Provide the (x, y) coordinate of the cell's center where the given text is located.  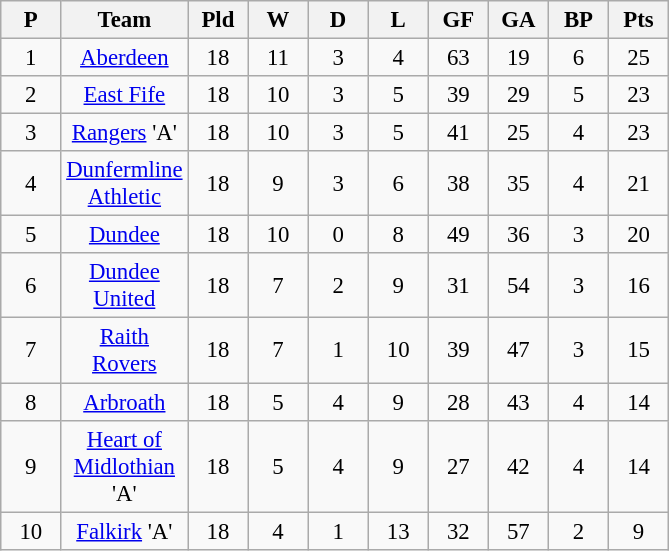
38 (458, 184)
41 (458, 133)
32 (458, 531)
Pts (639, 20)
0 (338, 235)
31 (458, 286)
Dundee United (124, 286)
Pld (218, 20)
54 (518, 286)
36 (518, 235)
D (338, 20)
27 (458, 466)
63 (458, 58)
35 (518, 184)
42 (518, 466)
28 (458, 402)
Rangers 'A' (124, 133)
11 (278, 58)
20 (639, 235)
15 (639, 350)
Dundee (124, 235)
East Fife (124, 95)
29 (518, 95)
43 (518, 402)
Arbroath (124, 402)
Falkirk 'A' (124, 531)
GA (518, 20)
57 (518, 531)
13 (398, 531)
47 (518, 350)
P (31, 20)
L (398, 20)
W (278, 20)
Aberdeen (124, 58)
BP (578, 20)
49 (458, 235)
Team (124, 20)
Dunfermline Athletic (124, 184)
19 (518, 58)
21 (639, 184)
Heart of Midlothian 'A' (124, 466)
GF (458, 20)
16 (639, 286)
Raith Rovers (124, 350)
